For the text-containing cell, return its midpoint in [x, y] coordinate format. 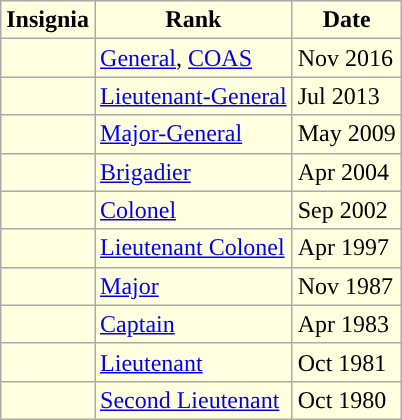
Apr 2004 [346, 172]
Nov 1987 [346, 286]
Major-General [194, 134]
Lieutenant [194, 362]
Insignia [48, 20]
Date [346, 20]
Sep 2002 [346, 210]
Major [194, 286]
Oct 1981 [346, 362]
General, COAS [194, 58]
Captain [194, 324]
Brigadier [194, 172]
May 2009 [346, 134]
Colonel [194, 210]
Rank [194, 20]
Lieutenant Colonel [194, 248]
Jul 2013 [346, 96]
Oct 1980 [346, 400]
Apr 1983 [346, 324]
Apr 1997 [346, 248]
Second Lieutenant [194, 400]
Lieutenant-General [194, 96]
Nov 2016 [346, 58]
